Capture the cell that displays the provided text and extract its (x, y) central coordinate. 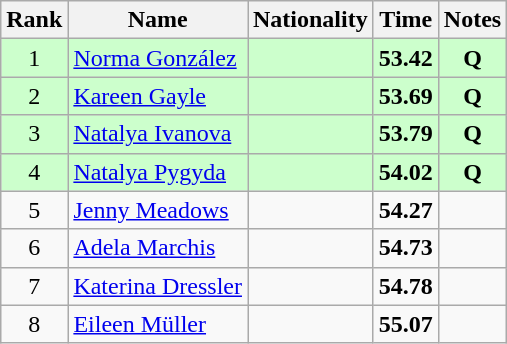
54.73 (406, 248)
6 (34, 248)
53.79 (406, 134)
2 (34, 96)
Name (158, 20)
Adela Marchis (158, 248)
Natalya Pygyda (158, 172)
7 (34, 286)
54.02 (406, 172)
55.07 (406, 324)
Jenny Meadows (158, 210)
Nationality (311, 20)
Notes (472, 20)
8 (34, 324)
Time (406, 20)
Rank (34, 20)
Natalya Ivanova (158, 134)
54.78 (406, 286)
1 (34, 58)
Katerina Dressler (158, 286)
Norma González (158, 58)
53.69 (406, 96)
3 (34, 134)
4 (34, 172)
Kareen Gayle (158, 96)
Eileen Müller (158, 324)
54.27 (406, 210)
53.42 (406, 58)
5 (34, 210)
